Detect which cell encompasses the target text, then output its (X, Y) center coordinate. 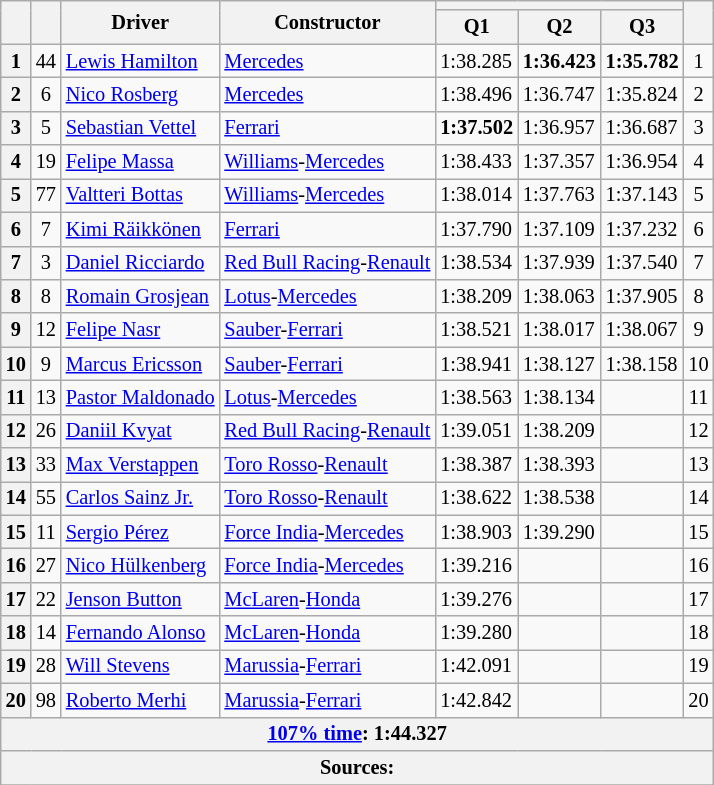
1:37.502 (476, 128)
Daniel Ricciardo (140, 263)
1:42.842 (476, 700)
1:39.216 (476, 565)
1:38.067 (642, 330)
1:37.540 (642, 263)
Nico Hülkenberg (140, 565)
1:37.357 (560, 162)
1:38.127 (560, 364)
1:38.014 (476, 195)
Felipe Massa (140, 162)
1:37.790 (476, 229)
1:38.941 (476, 364)
27 (46, 565)
Fernando Alonso (140, 633)
28 (46, 666)
1:38.285 (476, 61)
1:35.782 (642, 61)
Sources: (358, 767)
Felipe Nasr (140, 330)
Sebastian Vettel (140, 128)
Sergio Pérez (140, 532)
1:36.423 (560, 61)
1:38.158 (642, 364)
77 (46, 195)
1:38.063 (560, 296)
Valtteri Bottas (140, 195)
Constructor (327, 22)
44 (46, 61)
Nico Rosberg (140, 94)
55 (46, 498)
98 (46, 700)
1:37.939 (560, 263)
1:38.538 (560, 498)
107% time: 1:44.327 (358, 734)
Q2 (560, 27)
1:38.563 (476, 397)
1:42.091 (476, 666)
1:36.954 (642, 162)
1:38.521 (476, 330)
1:36.687 (642, 128)
Roberto Merhi (140, 700)
Romain Grosjean (140, 296)
Q3 (642, 27)
1:38.387 (476, 465)
1:38.534 (476, 263)
Carlos Sainz Jr. (140, 498)
Driver (140, 22)
Daniil Kvyat (140, 431)
Jenson Button (140, 599)
1:36.957 (560, 128)
1:39.276 (476, 599)
1:38.393 (560, 465)
1:38.134 (560, 397)
26 (46, 431)
1:37.232 (642, 229)
1:36.747 (560, 94)
Max Verstappen (140, 465)
1:38.433 (476, 162)
1:37.143 (642, 195)
Kimi Räikkönen (140, 229)
1:37.905 (642, 296)
Will Stevens (140, 666)
1:35.824 (642, 94)
Q1 (476, 27)
1:37.763 (560, 195)
1:39.290 (560, 532)
1:39.280 (476, 633)
1:39.051 (476, 431)
Pastor Maldonado (140, 397)
Marcus Ericsson (140, 364)
1:38.903 (476, 532)
1:38.622 (476, 498)
Lewis Hamilton (140, 61)
33 (46, 465)
1:37.109 (560, 229)
1:38.496 (476, 94)
1:38.017 (560, 330)
22 (46, 599)
